From the cell containing the given text, extract its center point as (X, Y) coordinate. 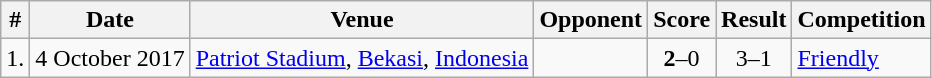
4 October 2017 (110, 58)
Competition (862, 20)
Venue (362, 20)
Friendly (862, 58)
1. (16, 58)
Opponent (591, 20)
Date (110, 20)
Score (682, 20)
2–0 (682, 58)
Patriot Stadium, Bekasi, Indonesia (362, 58)
3–1 (754, 58)
Result (754, 20)
# (16, 20)
